Locate the cell with the specified text and output its [X, Y] center coordinate. 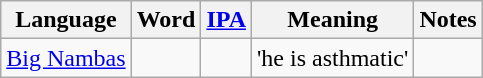
IPA [226, 20]
Notes [448, 20]
Language [66, 20]
'he is asthmatic' [333, 58]
Meaning [333, 20]
Word [166, 20]
Big Nambas [66, 58]
